Return [x, y] of the center of cell containing provided text 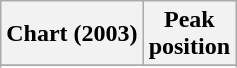
Peakposition [189, 34]
Chart (2003) [72, 34]
